Extract the (x, y) coordinate from the center of the cell holding the provided text.  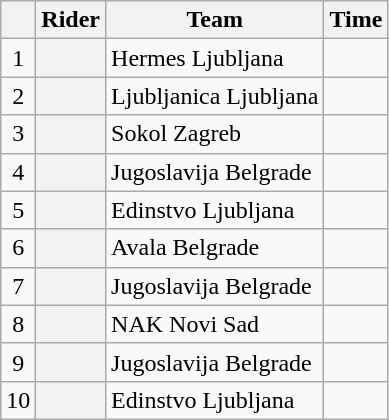
2 (18, 96)
6 (18, 248)
Rider (71, 20)
10 (18, 400)
Avala Belgrade (215, 248)
8 (18, 324)
Hermes Ljubljana (215, 58)
Sokol Zagreb (215, 134)
3 (18, 134)
Team (215, 20)
4 (18, 172)
Time (356, 20)
NAK Novi Sad (215, 324)
9 (18, 362)
5 (18, 210)
1 (18, 58)
Ljubljanica Ljubljana (215, 96)
7 (18, 286)
